Return the (x, y) coordinate for the center point of the cell that contains the specified text.  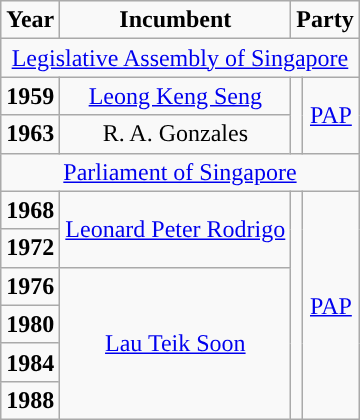
Leonard Peter Rodrigo (176, 229)
Party (325, 20)
Leong Keng Seng (176, 96)
Legislative Assembly of Singapore (180, 58)
Lau Teik Soon (176, 343)
1976 (30, 286)
Year (30, 20)
1959 (30, 96)
1968 (30, 210)
Parliament of Singapore (180, 172)
1963 (30, 134)
Incumbent (176, 20)
1980 (30, 324)
1972 (30, 248)
R. A. Gonzales (176, 134)
1984 (30, 362)
1988 (30, 400)
